Search for the cell housing the specified text and yield its (x, y) center coordinate. 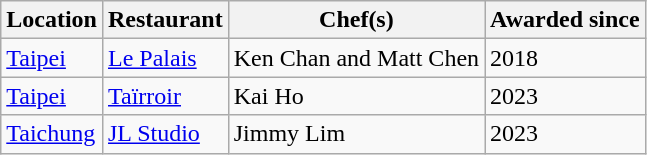
Taichung (52, 134)
2018 (566, 58)
Taïrroir (165, 96)
Restaurant (165, 20)
Jimmy Lim (356, 134)
Location (52, 20)
Chef(s) (356, 20)
Kai Ho (356, 96)
Ken Chan and Matt Chen (356, 58)
JL Studio (165, 134)
Le Palais (165, 58)
Awarded since (566, 20)
